Scan for the cell matching the given text and deliver its [X, Y] coordinate at center. 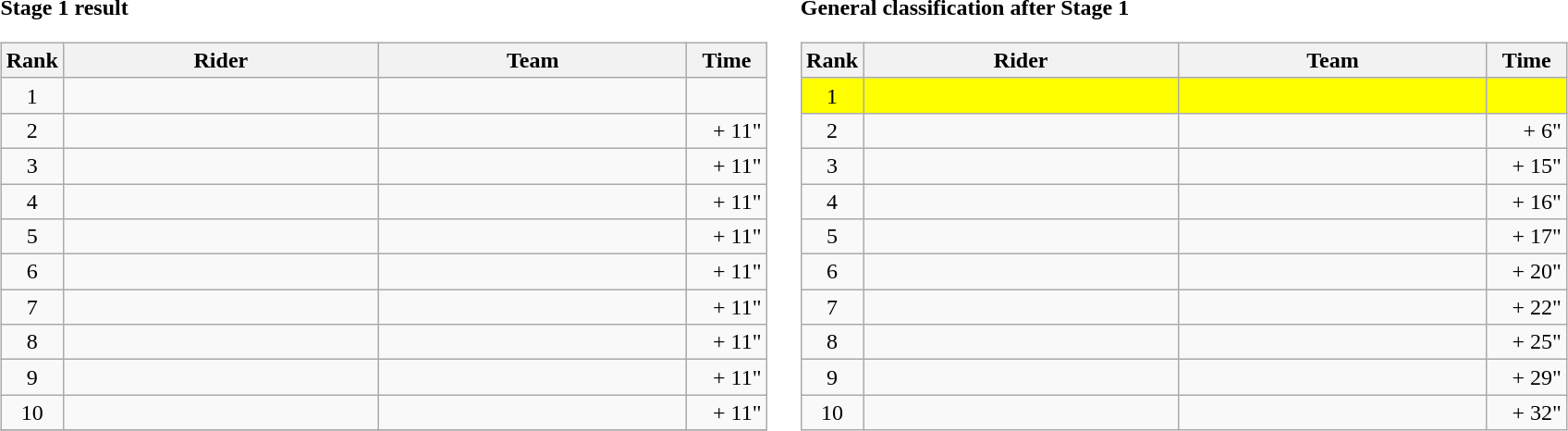
+ 25" [1526, 342]
+ 20" [1526, 272]
+ 17" [1526, 237]
+ 22" [1526, 307]
+ 16" [1526, 201]
+ 29" [1526, 377]
+ 6" [1526, 130]
+ 15" [1526, 166]
+ 32" [1526, 413]
